Scan for the cell matching the given text and deliver its [X, Y] coordinate at center. 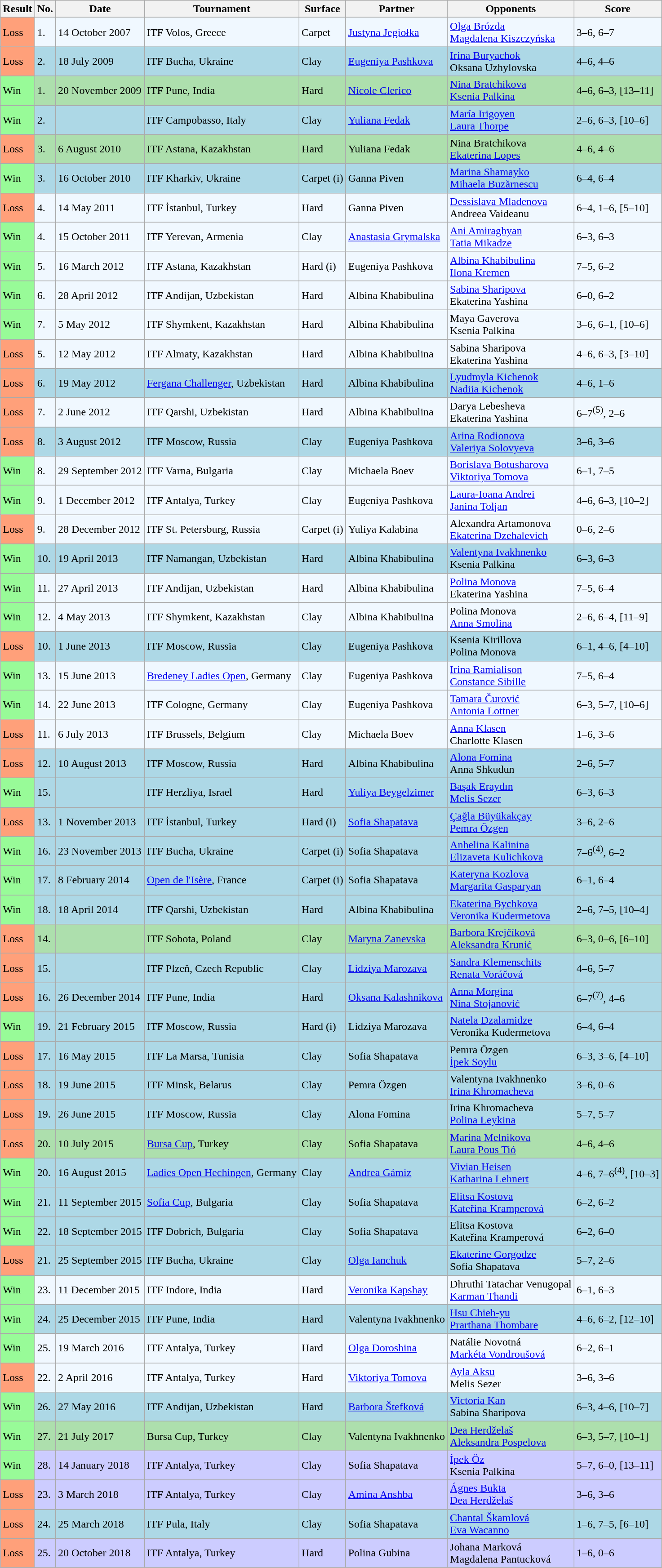
3–6, 6–1, [10–6] [618, 325]
3 August 2012 [100, 441]
Vivian Heisen Katharina Lehnert [511, 1172]
Natela Dzalamidze Veronika Kudermetova [511, 1027]
25 September 2015 [100, 1261]
Yuliya Beygelzimer [396, 792]
Johana Marková Magdalena Pantucková [511, 1553]
18 July 2009 [100, 61]
Andrea Gámiz [396, 1172]
6–2, 6–0 [618, 1231]
26 June 2015 [100, 1114]
20 November 2009 [100, 91]
Barbora Štefková [396, 1407]
Victoria Kan Sabina Sharipova [511, 1407]
Ladies Open Hechingen, Germany [222, 1172]
Laura-Ioana Andrei Janina Toljan [511, 500]
İpek Öz Ksenia Palkina [511, 1466]
2–6, 7–5, [10–4] [618, 910]
Sofia Cup, Bulgaria [222, 1202]
Anhelina Kalinina Elizaveta Kulichkova [511, 851]
Polina Monova Anna Smolina [511, 617]
6–2, 6–2 [618, 1202]
15 June 2013 [100, 675]
ITF Pula, Italy [222, 1524]
6–0, 6–2 [618, 295]
20 October 2018 [100, 1553]
Polina Gubina [396, 1553]
11 December 2015 [100, 1289]
6 July 2013 [100, 734]
1 December 2012 [100, 500]
14 May 2011 [100, 208]
3–6, 0–6 [618, 1085]
Dea Herdželaš Aleksandra Pospelova [511, 1436]
Anna Klasen Charlotte Klasen [511, 734]
ITF Almaty, Kazakhstan [222, 353]
27. [45, 1436]
6–1, 6–4 [618, 880]
ITF Herzliya, Israel [222, 792]
12 May 2012 [100, 353]
16 March 2012 [100, 266]
Ekaterine Gorgodze Sofia Shapatava [511, 1261]
6–4, 1–6, [5–10] [618, 208]
Irina Buryachok Oksana Uzhylovska [511, 61]
1–6, 0–6 [618, 1553]
2–6, 5–7 [618, 763]
Pemra Özgen [396, 1085]
19 April 2013 [100, 558]
Sandra Klemenschits Renata Voráčová [511, 968]
6 August 2010 [100, 149]
Dessislava Mladenova Andreea Vaideanu [511, 208]
Irina Khromacheva Polina Leykina [511, 1114]
Ayla Aksu Melis Sezer [511, 1377]
Valentyna Ivakhnenko Ksenia Palkina [511, 558]
3 March 2018 [100, 1494]
ITF La Marsa, Tunisia [222, 1056]
27 May 2016 [100, 1407]
Valentyna Ivakhnenko Irina Khromacheva [511, 1085]
6–3, 5–7, [10–1] [618, 1436]
15 October 2011 [100, 236]
No. [45, 9]
Opponents [511, 9]
4–6, 7–6(4), [10–3] [618, 1172]
Olga Ianchuk [396, 1261]
Hsu Chieh-yu Prarthana Thombare [511, 1319]
19 March 2016 [100, 1349]
10 August 2013 [100, 763]
8 February 2014 [100, 880]
1–6, 3–6 [618, 734]
Tamara Čurović Antonia Lottner [511, 705]
2–6, 6–4, [11–9] [618, 617]
28 December 2012 [100, 530]
Viktoriya Tomova [396, 1377]
Alona Fomina Anna Shkudun [511, 763]
Başak Eraydın Melis Sezer [511, 792]
Amina Anshba [396, 1494]
Surface [323, 9]
4–6, 1–6 [618, 383]
6–3, 3–6, [4–10] [618, 1056]
6–2, 6–1 [618, 1349]
28 April 2012 [100, 295]
Ágnes Bukta Dea Herdželaš [511, 1494]
ITF Namangan, Uzbekistan [222, 558]
22 June 2013 [100, 705]
Ekaterina Bychkova Veronika Kudermetova [511, 910]
Tournament [222, 9]
Ani Amiraghyan Tatia Mikadze [511, 236]
23 November 2013 [100, 851]
6–3, 5–7, [10–6] [618, 705]
Albina Khabibulina Ilona Kremen [511, 266]
16 October 2010 [100, 178]
Maya Gaverova Ksenia Palkina [511, 325]
Fergana Challenger, Uzbekistan [222, 383]
14 October 2007 [100, 32]
4–6, 6–3, [3–10] [618, 353]
21 February 2015 [100, 1027]
Partner [396, 9]
Date [100, 9]
Barbora Krejčíková Aleksandra Krunić [511, 939]
Polina Monova Ekaterina Yashina [511, 588]
Olga Brózda Magdalena Kiszczyńska [511, 32]
ITF Indore, India [222, 1289]
2 April 2016 [100, 1377]
4–6, 5–7 [618, 968]
Alexandra Artamonova Ekaterina Dzehalevich [511, 530]
Anastasia Grymalska [396, 236]
25 December 2015 [100, 1319]
Lyudmyla Kichenok Nadiia Kichenok [511, 383]
Kateryna Kozlova Margarita Gasparyan [511, 880]
Çağla Büyükakçay Pemra Özgen [511, 822]
ITF Plzeň, Czech Republic [222, 968]
Open de l'Isère, France [222, 880]
Justyna Jegiołka [396, 32]
4–6, 6–2, [12–10] [618, 1319]
7–6(4), 6–2 [618, 851]
ITF Campobasso, Italy [222, 120]
1 November 2013 [100, 822]
2 June 2012 [100, 413]
Pemra Özgen İpek Soylu [511, 1056]
18 April 2014 [100, 910]
6–1, 6–3 [618, 1289]
16 August 2015 [100, 1172]
25 March 2018 [100, 1524]
6–7(5), 2–6 [618, 413]
Natálie Novotná Markéta Vondroušová [511, 1349]
3–6, 6–7 [618, 32]
6–3, 4–6, [10–7] [618, 1407]
19 June 2015 [100, 1085]
5–7, 6–0, [13–11] [618, 1466]
Result [18, 9]
19 May 2012 [100, 383]
4–6, 6–3, [13–11] [618, 91]
0–6, 2–6 [618, 530]
7–5, 6–2 [618, 266]
4 May 2013 [100, 617]
Carpet [323, 32]
Darya Lebesheva Ekaterina Yashina [511, 413]
Bredeney Ladies Open, Germany [222, 675]
Dhruthi Tatachar Venugopal Karman Thandi [511, 1289]
26. [45, 1407]
ITF Yerevan, Armenia [222, 236]
Anna Morgina Nina Stojanović [511, 997]
ITF Sobota, Poland [222, 939]
6–3, 0–6, [6–10] [618, 939]
ITF Cologne, Germany [222, 705]
ITF St. Petersburg, Russia [222, 530]
Arina Rodionova Valeriya Solovyeva [511, 441]
Score [618, 9]
Marina Shamayko Mihaela Buzărnescu [511, 178]
11 September 2015 [100, 1202]
27 April 2013 [100, 588]
18 September 2015 [100, 1231]
28. [45, 1466]
ITF Varna, Bulgaria [222, 471]
Yuliya Kalabina [396, 530]
6–7(7), 4–6 [618, 997]
Nina Bratchikova Ksenia Palkina [511, 91]
Nina Bratchikova Ekaterina Lopes [511, 149]
ITF Minsk, Belarus [222, 1085]
10 July 2015 [100, 1144]
Ksenia Kirillova Polina Monova [511, 646]
María Irigoyen Laura Thorpe [511, 120]
Oksana Kalashnikova [396, 997]
21 July 2017 [100, 1436]
Nicole Clerico [396, 91]
5 May 2012 [100, 325]
6–1, 7–5 [618, 471]
29 September 2012 [100, 471]
26 December 2014 [100, 997]
5–7, 5–7 [618, 1114]
Chantal Škamlová Eva Wacanno [511, 1524]
ITF Volos, Greece [222, 32]
2–6, 6–3, [10–6] [618, 120]
Olga Doroshina [396, 1349]
1 June 2013 [100, 646]
5–7, 2–6 [618, 1261]
4–6, 6–3, [10–2] [618, 500]
Alona Fomina [396, 1114]
16 May 2015 [100, 1056]
1–6, 7–5, [6–10] [618, 1524]
Borislava Botusharova Viktoriya Tomova [511, 471]
ITF Brussels, Belgium [222, 734]
14 January 2018 [100, 1466]
Irina Ramialison Constance Sibille [511, 675]
Maryna Zanevska [396, 939]
ITF Dobrich, Bulgaria [222, 1231]
ITF Kharkiv, Ukraine [222, 178]
6–1, 4–6, [4–10] [618, 646]
Marina Melnikova Laura Pous Tió [511, 1144]
3–6, 2–6 [618, 822]
Veronika Kapshay [396, 1289]
